Provide the (x, y) coordinate of the cell's center where the given text is located.  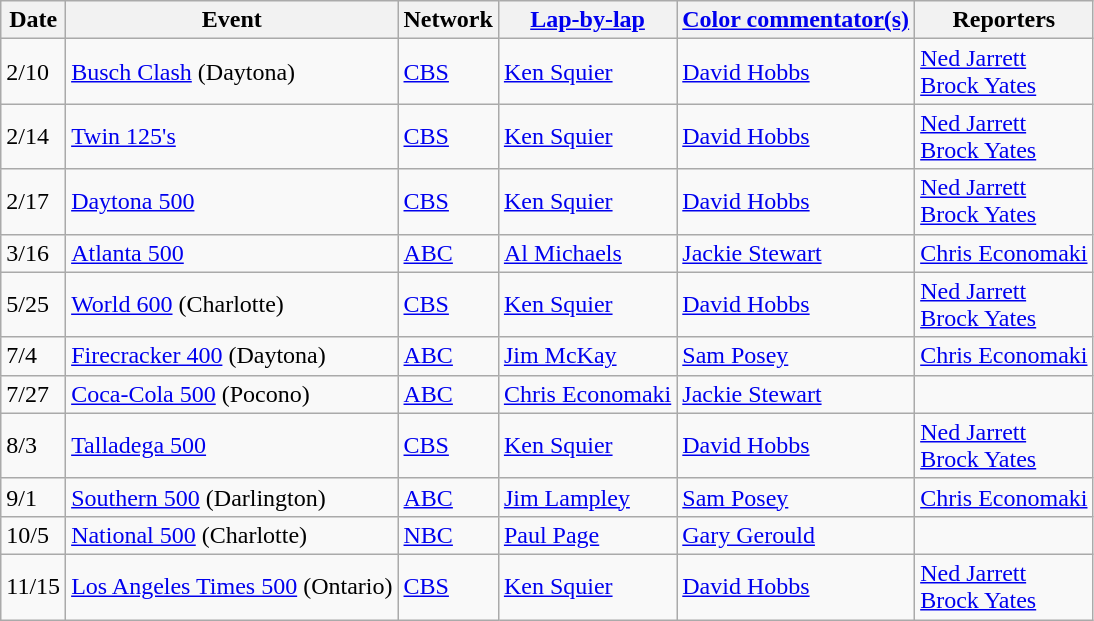
Lap-by-lap (587, 20)
Atlanta 500 (232, 253)
NBC (448, 535)
Jim Lampley (587, 497)
Date (34, 20)
Color commentator(s) (796, 20)
World 600 (Charlotte) (232, 304)
Network (448, 20)
Reporters (1004, 20)
2/17 (34, 202)
National 500 (Charlotte) (232, 535)
Jim McKay (587, 356)
Southern 500 (Darlington) (232, 497)
Los Angeles Times 500 (Ontario) (232, 586)
Busch Clash (Daytona) (232, 72)
2/14 (34, 136)
Gary Gerould (796, 535)
5/25 (34, 304)
Firecracker 400 (Daytona) (232, 356)
Talladega 500 (232, 446)
7/4 (34, 356)
Al Michaels (587, 253)
Twin 125's (232, 136)
Daytona 500 (232, 202)
2/10 (34, 72)
10/5 (34, 535)
9/1 (34, 497)
3/16 (34, 253)
Paul Page (587, 535)
Coca-Cola 500 (Pocono) (232, 394)
11/15 (34, 586)
7/27 (34, 394)
8/3 (34, 446)
Event (232, 20)
